For the text-containing cell, return its midpoint in [x, y] coordinate format. 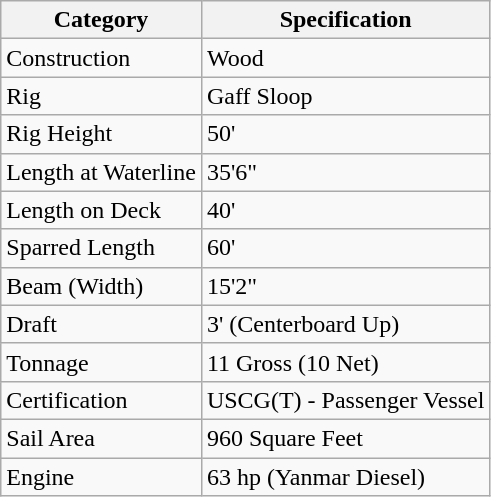
Category [102, 20]
Rig [102, 96]
40' [346, 210]
Specification [346, 20]
USCG(T) - Passenger Vessel [346, 400]
Tonnage [102, 362]
35'6" [346, 172]
50' [346, 134]
15'2" [346, 286]
Length on Deck [102, 210]
Beam (Width) [102, 286]
Length at Waterline [102, 172]
Sail Area [102, 438]
11 Gross (10 Net) [346, 362]
3' (Centerboard Up) [346, 324]
Wood [346, 58]
Rig Height [102, 134]
Draft [102, 324]
Engine [102, 477]
960 Square Feet [346, 438]
60' [346, 248]
Certification [102, 400]
Sparred Length [102, 248]
63 hp (Yanmar Diesel) [346, 477]
Construction [102, 58]
Gaff Sloop [346, 96]
